From the cell containing the given text, extract its center point as (x, y) coordinate. 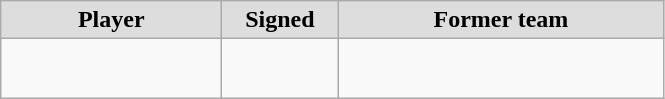
Player (112, 20)
Former team (501, 20)
Signed (280, 20)
